Locate the cell with the specified text and output its [X, Y] center coordinate. 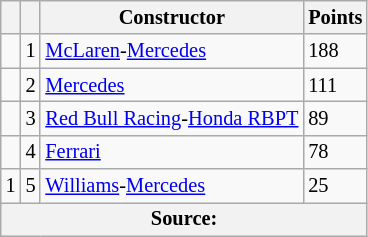
Source: [184, 219]
Williams-Mercedes [172, 186]
Red Bull Racing-Honda RBPT [172, 118]
89 [335, 118]
78 [335, 152]
188 [335, 51]
McLaren-Mercedes [172, 51]
111 [335, 85]
Ferrari [172, 152]
Points [335, 17]
25 [335, 186]
2 [31, 85]
Mercedes [172, 85]
4 [31, 152]
3 [31, 118]
Constructor [172, 17]
5 [31, 186]
